Provide the (x, y) coordinate of the cell's center where the given text is located.  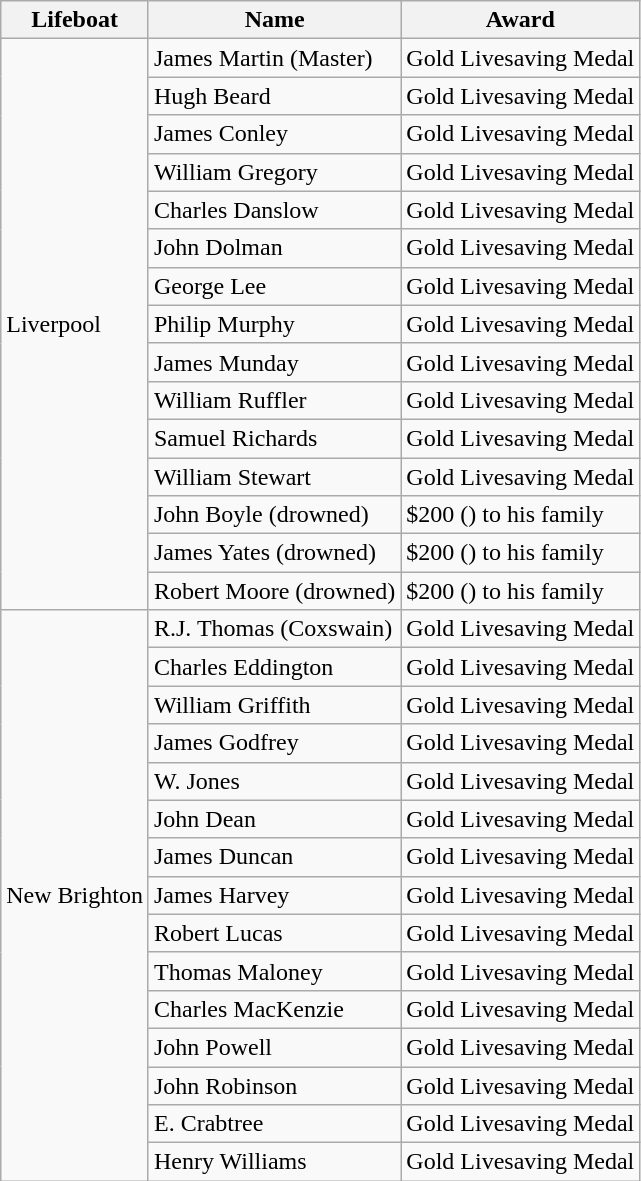
James Conley (274, 134)
Name (274, 20)
James Yates (drowned) (274, 553)
R.J. Thomas (Coxswain) (274, 629)
James Duncan (274, 857)
Liverpool (75, 324)
Lifeboat (75, 20)
James Munday (274, 362)
Thomas Maloney (274, 971)
Henry Williams (274, 1162)
Award (520, 20)
William Ruffler (274, 400)
Robert Lucas (274, 933)
Philip Murphy (274, 324)
James Harvey (274, 895)
George Lee (274, 286)
John Powell (274, 1047)
John Dolman (274, 248)
James Godfrey (274, 743)
Charles Danslow (274, 210)
New Brighton (75, 896)
John Dean (274, 819)
John Robinson (274, 1085)
James Martin (Master) (274, 58)
Samuel Richards (274, 438)
William Gregory (274, 172)
W. Jones (274, 781)
John Boyle (drowned) (274, 515)
Hugh Beard (274, 96)
Charles Eddington (274, 667)
Charles MacKenzie (274, 1009)
William Griffith (274, 705)
Robert Moore (drowned) (274, 591)
E. Crabtree (274, 1124)
William Stewart (274, 477)
